Extract the [X, Y] coordinate from the center of the cell holding the provided text.  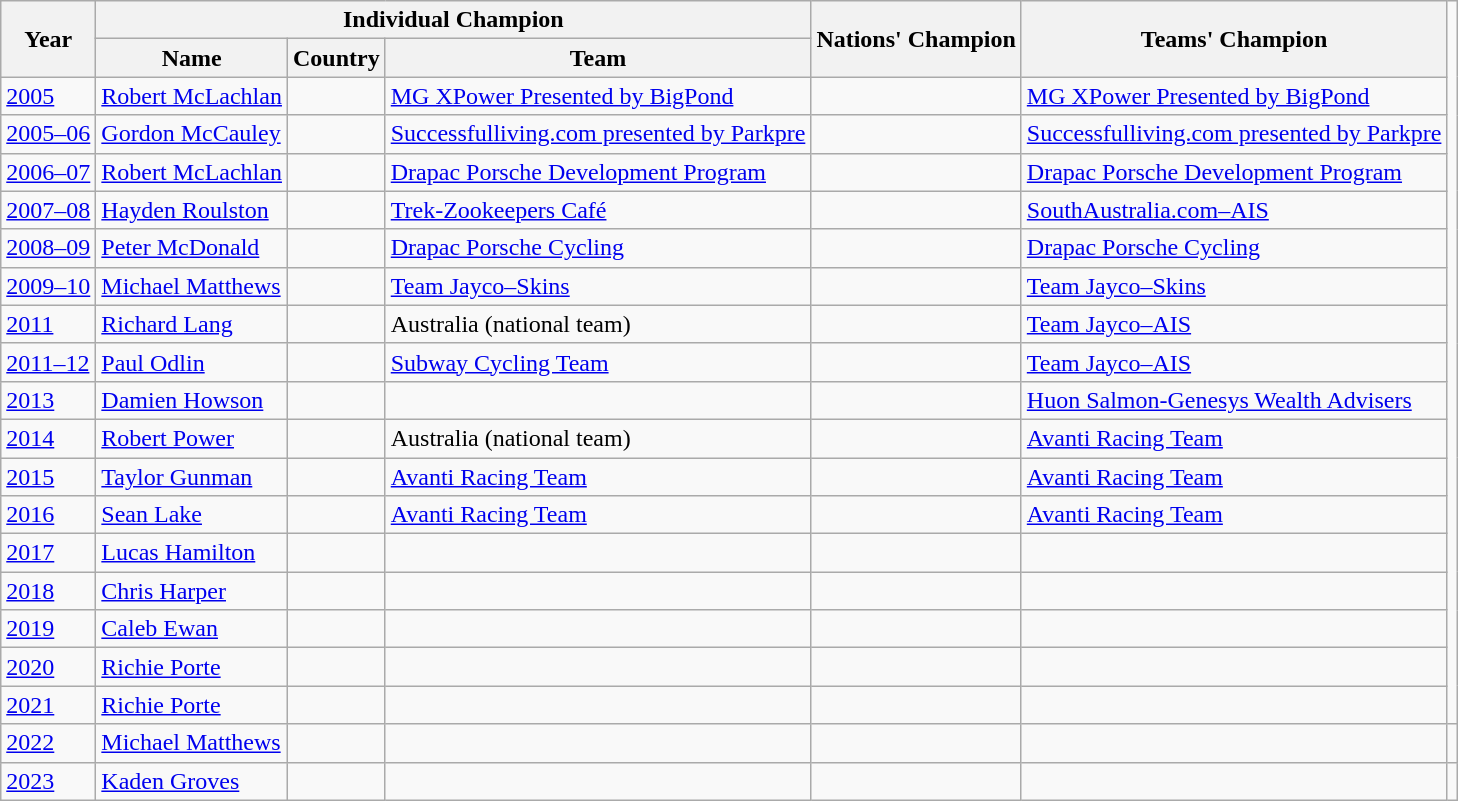
2021 [48, 705]
Sean Lake [192, 515]
2005 [48, 96]
Individual Champion [454, 20]
Kaden Groves [192, 781]
Subway Cycling Team [598, 362]
Country [336, 58]
2020 [48, 667]
2008–09 [48, 248]
2007–08 [48, 210]
Year [48, 39]
2022 [48, 743]
Name [192, 58]
Team [598, 58]
2013 [48, 400]
2005–06 [48, 134]
Paul Odlin [192, 362]
Lucas Hamilton [192, 553]
2019 [48, 629]
2014 [48, 438]
Peter McDonald [192, 248]
Chris Harper [192, 591]
Huon Salmon-Genesys Wealth Advisers [1234, 400]
Robert Power [192, 438]
Taylor Gunman [192, 477]
Nations' Champion [916, 39]
Teams' Champion [1234, 39]
Damien Howson [192, 400]
SouthAustralia.com–AIS [1234, 210]
Gordon McCauley [192, 134]
Caleb Ewan [192, 629]
Richard Lang [192, 324]
Hayden Roulston [192, 210]
2009–10 [48, 286]
2011–12 [48, 362]
2018 [48, 591]
2011 [48, 324]
2017 [48, 553]
2015 [48, 477]
Trek-Zookeepers Café [598, 210]
2006–07 [48, 172]
2023 [48, 781]
2016 [48, 515]
